Return [X, Y] of the center of cell containing provided text 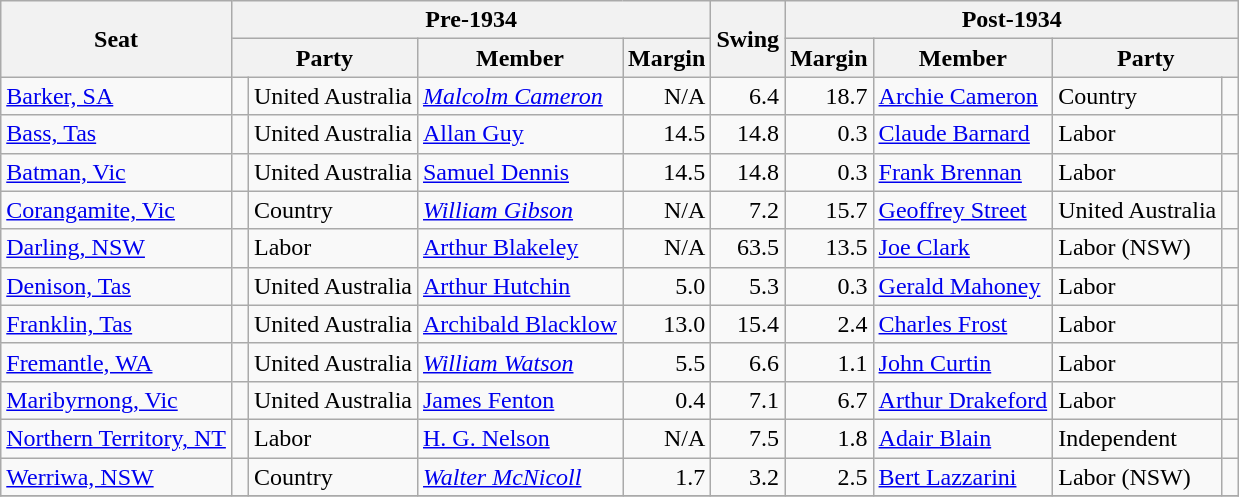
1.1 [829, 362]
7.2 [748, 210]
Claude Barnard [963, 134]
15.7 [829, 210]
15.4 [748, 324]
Adair Blain [963, 438]
Franklin, Tas [116, 324]
7.5 [748, 438]
William Gibson [520, 210]
Maribyrnong, Vic [116, 400]
Independent [1138, 438]
Werriwa, NSW [116, 477]
Darling, NSW [116, 248]
Swing [748, 39]
1.8 [829, 438]
6.7 [829, 400]
Frank Brennan [963, 172]
Walter McNicoll [520, 477]
Seat [116, 39]
Arthur Blakeley [520, 248]
Fremantle, WA [116, 362]
Charles Frost [963, 324]
Corangamite, Vic [116, 210]
John Curtin [963, 362]
Joe Clark [963, 248]
Geoffrey Street [963, 210]
Samuel Dennis [520, 172]
Arthur Hutchin [520, 286]
5.3 [748, 286]
Northern Territory, NT [116, 438]
Allan Guy [520, 134]
Malcolm Cameron [520, 96]
Denison, Tas [116, 286]
Bert Lazzarini [963, 477]
Pre-1934 [470, 20]
2.4 [829, 324]
13.0 [666, 324]
Bass, Tas [116, 134]
Gerald Mahoney [963, 286]
3.2 [748, 477]
18.7 [829, 96]
13.5 [829, 248]
0.4 [666, 400]
William Watson [520, 362]
Barker, SA [116, 96]
6.6 [748, 362]
5.5 [666, 362]
63.5 [748, 248]
Post-1934 [1012, 20]
Batman, Vic [116, 172]
5.0 [666, 286]
H. G. Nelson [520, 438]
Archie Cameron [963, 96]
Arthur Drakeford [963, 400]
6.4 [748, 96]
2.5 [829, 477]
Archibald Blacklow [520, 324]
James Fenton [520, 400]
7.1 [748, 400]
1.7 [666, 477]
